Identify which cell holds the provided text, then report its (x, y) central coordinate. 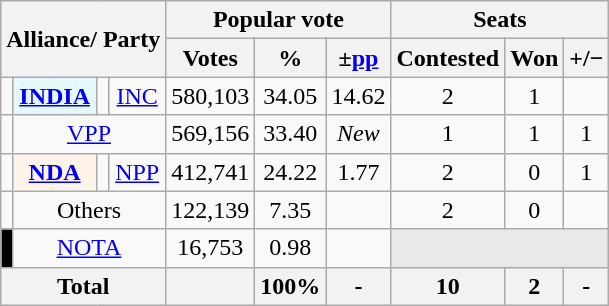
Others (89, 210)
New (358, 134)
NOTA (89, 248)
14.62 (358, 96)
Alliance/ Party (84, 39)
Seats (500, 20)
122,139 (210, 210)
Popular vote (278, 20)
7.35 (290, 210)
NPP (138, 172)
1.77 (358, 172)
INDIA (54, 96)
16,753 (210, 248)
100% (290, 286)
Won (534, 58)
INC (138, 96)
+/− (586, 58)
580,103 (210, 96)
412,741 (210, 172)
0.98 (290, 248)
10 (448, 286)
24.22 (290, 172)
% (290, 58)
Contested (448, 58)
569,156 (210, 134)
NDA (54, 172)
±pp (358, 58)
34.05 (290, 96)
Votes (210, 58)
VPP (89, 134)
33.40 (290, 134)
Total (84, 286)
